Find where the given text appears and provide that cell's center as [X, Y] coordinate. 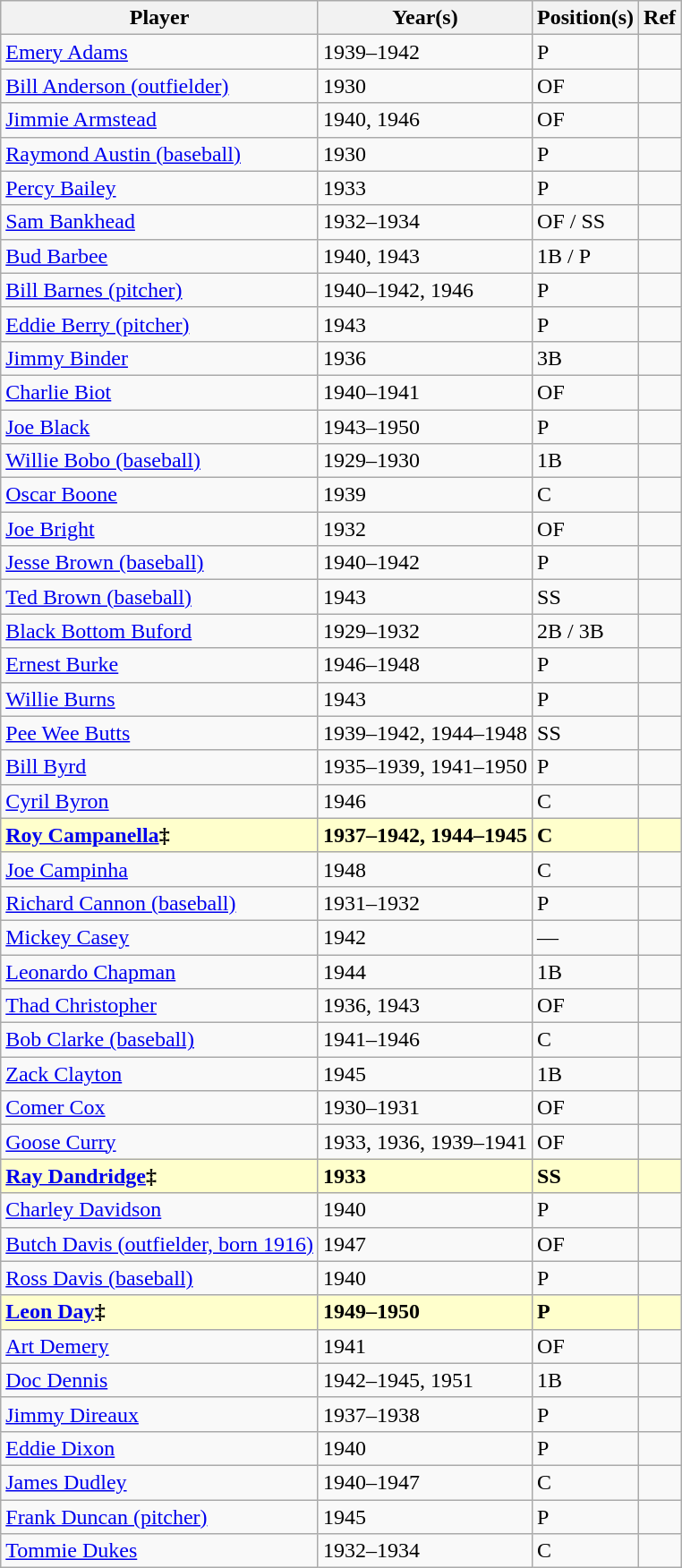
1939–1942, 1944–1948 [424, 733]
Mickey Casey [159, 937]
Ernest Burke [159, 665]
3B [585, 358]
Tommie Dukes [159, 1551]
1940–1941 [424, 392]
1940–1942, 1946 [424, 290]
Cyril Byron [159, 801]
1929–1932 [424, 631]
Frank Duncan (pitcher) [159, 1517]
1942 [424, 937]
1946 [424, 801]
Oscar Boone [159, 495]
Leon Day‡ [159, 1312]
Charley Davidson [159, 1210]
Joe Bright [159, 529]
1946–1948 [424, 665]
1948 [424, 869]
Emery Adams [159, 52]
Roy Campanella‡ [159, 835]
James Dudley [159, 1482]
Thad Christopher [159, 1006]
1944 [424, 971]
1B / P [585, 256]
1936 [424, 358]
1937–1942, 1944–1945 [424, 835]
1947 [424, 1244]
Bill Barnes (pitcher) [159, 290]
— [585, 937]
Ref [661, 18]
1941 [424, 1346]
Eddie Dixon [159, 1448]
Ted Brown (baseball) [159, 597]
Art Demery [159, 1346]
Ross Davis (baseball) [159, 1278]
Comer Cox [159, 1108]
Jimmie Armstead [159, 120]
Raymond Austin (baseball) [159, 154]
1930–1931 [424, 1108]
1935–1939, 1941–1950 [424, 767]
Jimmy Direaux [159, 1414]
Zack Clayton [159, 1074]
Sam Bankhead [159, 222]
1943–1950 [424, 427]
1931–1932 [424, 903]
Player [159, 18]
Position(s) [585, 18]
Joe Black [159, 427]
1940–1947 [424, 1482]
Doc Dennis [159, 1380]
1939 [424, 495]
Eddie Berry (pitcher) [159, 324]
Butch Davis (outfielder, born 1916) [159, 1244]
Pee Wee Butts [159, 733]
1940, 1943 [424, 256]
Leonardo Chapman [159, 971]
Ray Dandridge‡ [159, 1176]
1949–1950 [424, 1312]
1936, 1943 [424, 1006]
Jimmy Binder [159, 358]
Jesse Brown (baseball) [159, 563]
Black Bottom Buford [159, 631]
1937–1938 [424, 1414]
Joe Campinha [159, 869]
1940–1942 [424, 563]
Charlie Biot [159, 392]
Willie Burns [159, 699]
Bud Barbee [159, 256]
1933, 1936, 1939–1941 [424, 1142]
Bill Byrd [159, 767]
1942–1945, 1951 [424, 1380]
Willie Bobo (baseball) [159, 461]
OF / SS [585, 222]
Bob Clarke (baseball) [159, 1040]
Year(s) [424, 18]
1932 [424, 529]
1939–1942 [424, 52]
Goose Curry [159, 1142]
1941–1946 [424, 1040]
1929–1930 [424, 461]
1940, 1946 [424, 120]
Percy Bailey [159, 188]
Bill Anderson (outfielder) [159, 86]
Richard Cannon (baseball) [159, 903]
2B / 3B [585, 631]
